Pinpoint the cell where the given text exists, returning its [x, y] midpoint coordinate. 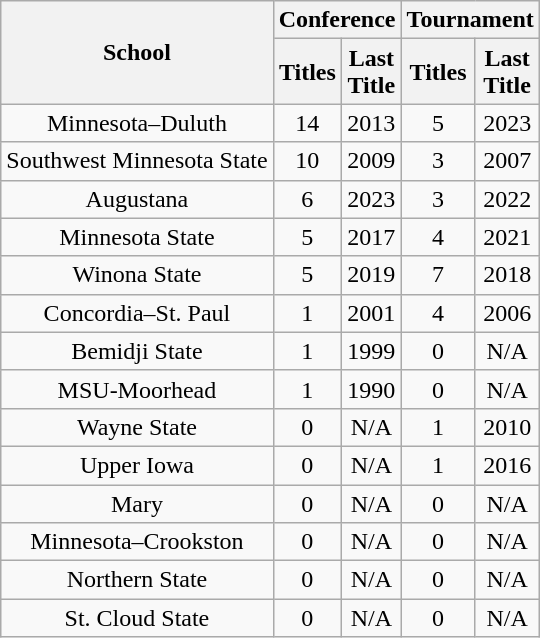
2001 [372, 313]
2010 [507, 427]
2016 [507, 465]
2021 [507, 237]
10 [307, 161]
2009 [372, 161]
St. Cloud State [137, 618]
1990 [372, 389]
2013 [372, 123]
Upper Iowa [137, 465]
Minnesota–Duluth [137, 123]
MSU-Moorhead [137, 389]
1999 [372, 351]
Southwest Minnesota State [137, 161]
2007 [507, 161]
Winona State [137, 275]
2017 [372, 237]
Mary [137, 503]
6 [307, 199]
Wayne State [137, 427]
Tournament [470, 20]
2018 [507, 275]
2019 [372, 275]
2006 [507, 313]
Minnesota State [137, 237]
School [137, 52]
Conference [337, 20]
14 [307, 123]
Minnesota–Crookston [137, 542]
7 [438, 275]
Bemidji State [137, 351]
Concordia–St. Paul [137, 313]
2022 [507, 199]
Northern State [137, 580]
Augustana [137, 199]
